Extract the (x, y) coordinate from the center of the cell holding the provided text.  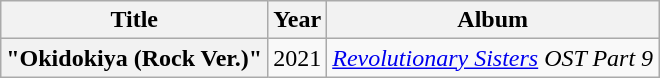
2021 (298, 58)
Revolutionary Sisters OST Part 9 (493, 58)
Title (134, 20)
Album (493, 20)
Year (298, 20)
"Okidokiya (Rock Ver.)" (134, 58)
